Search for the cell housing the specified text and yield its [X, Y] center coordinate. 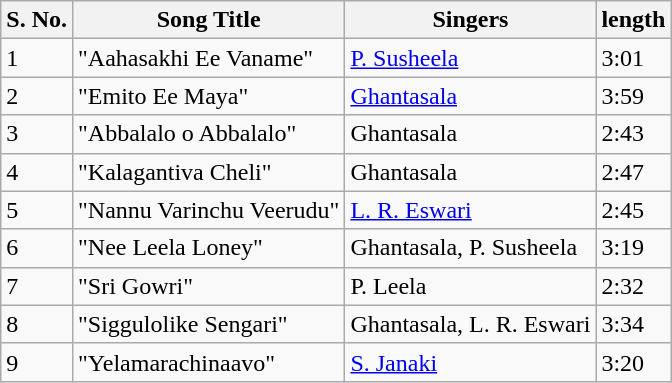
Song Title [208, 20]
"Nee Leela Loney" [208, 248]
4 [37, 172]
Ghantasala, P. Susheela [470, 248]
length [634, 20]
7 [37, 286]
2:32 [634, 286]
3:34 [634, 324]
6 [37, 248]
8 [37, 324]
Ghantasala, L. R. Eswari [470, 324]
P. Leela [470, 286]
P. Susheela [470, 58]
"Abbalalo o Abbalalo" [208, 134]
S. No. [37, 20]
2:45 [634, 210]
S. Janaki [470, 362]
2:47 [634, 172]
"Emito Ee Maya" [208, 96]
"Nannu Varinchu Veerudu" [208, 210]
5 [37, 210]
3:19 [634, 248]
3 [37, 134]
9 [37, 362]
3:59 [634, 96]
L. R. Eswari [470, 210]
2 [37, 96]
"Aahasakhi Ee Vaname" [208, 58]
Singers [470, 20]
2:43 [634, 134]
3:01 [634, 58]
"Yelamarachinaavo" [208, 362]
3:20 [634, 362]
"Kalagantiva Cheli" [208, 172]
"Siggulolike Sengari" [208, 324]
"Sri Gowri" [208, 286]
1 [37, 58]
